Provide the (x, y) coordinate of the cell's center where the given text is located.  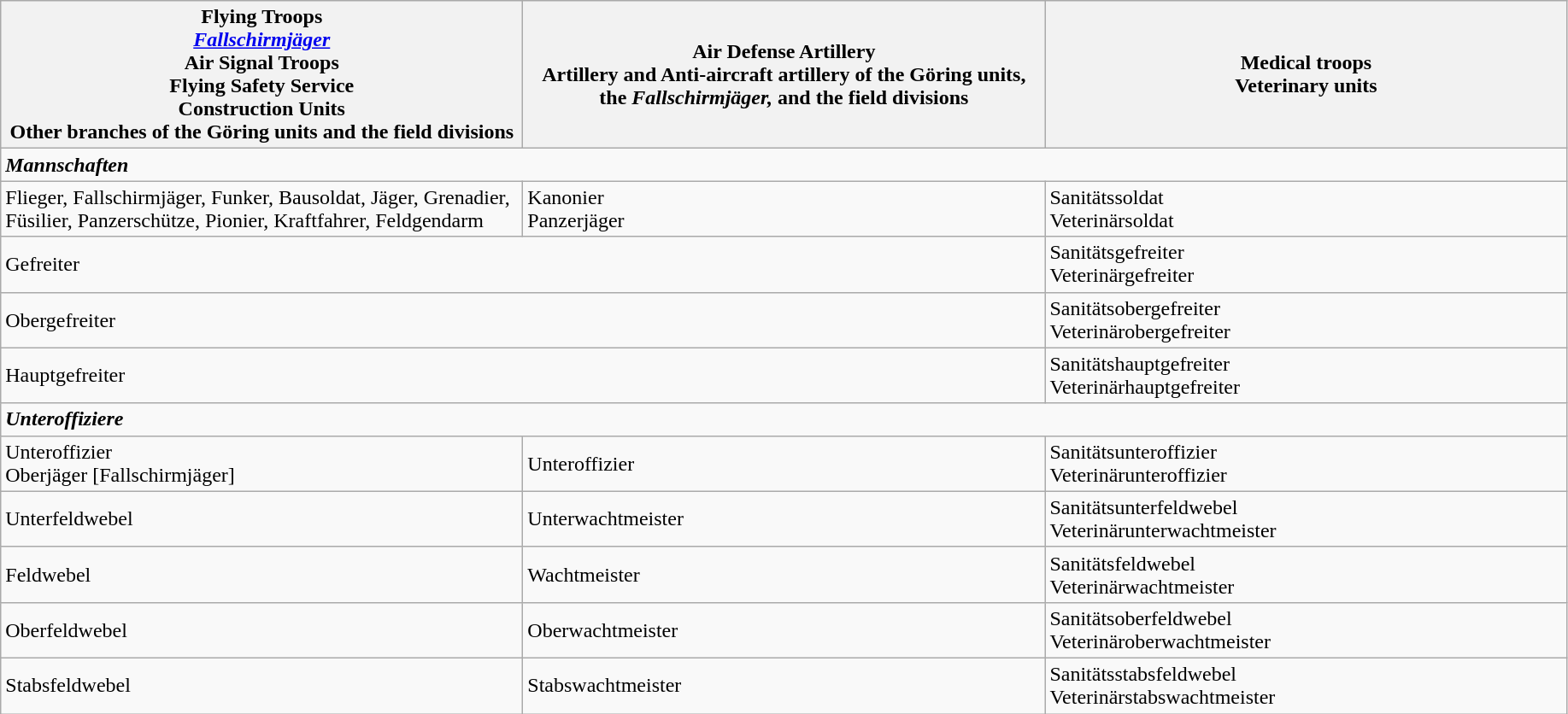
SanitätsobergefreiterVeterinärobergefreiter (1306, 319)
Oberfeldwebel (261, 630)
Flying TroopsFallschirmjägerAir Signal TroopsFlying Safety ServiceConstruction UnitsOther branches of the Göring units and the field divisions (261, 75)
Stabswachtmeister (784, 685)
SanitätsgefreiterVeterinärgefreiter (1306, 265)
SanitätssoldatVeterinärsoldat (1306, 208)
Gefreiter (523, 265)
Flieger, Fallschirmjäger, Funker, Bausoldat, Jäger, Grenadier, Füsilier, Panzerschütze, Pionier, Kraftfahrer, Feldgendarm (261, 208)
Unterfeldwebel (261, 519)
Unteroffiziere (784, 419)
Wachtmeister (784, 574)
KanonierPanzerjäger (784, 208)
SanitätsoberfeldwebelVeterinäroberwachtmeister (1306, 630)
Feldwebel (261, 574)
SanitätshauptgefreiterVeterinärhauptgefreiter (1306, 376)
Hauptgefreiter (523, 376)
SanitätsfeldwebelVeterinärwachtmeister (1306, 574)
Medical troopsVeterinary units (1306, 75)
Air Defense ArtilleryArtillery and Anti-aircraft artillery of the Göring units, the Fallschirmjäger, and the field divisions (784, 75)
Mannschaften (784, 165)
Oberwachtmeister (784, 630)
SanitätsunterfeldwebelVeterinärunterwachtmeister (1306, 519)
Obergefreiter (523, 319)
SanitätsstabsfeldwebelVeterinärstabswachtmeister (1306, 685)
Unteroffizier (784, 463)
Stabsfeldwebel (261, 685)
SanitätsunteroffizierVeterinärunteroffizier (1306, 463)
Unterwachtmeister (784, 519)
UnteroffizierOberjäger [Fallschirmjäger] (261, 463)
